Provide the [x, y] coordinate of the cell's center where the given text is located.  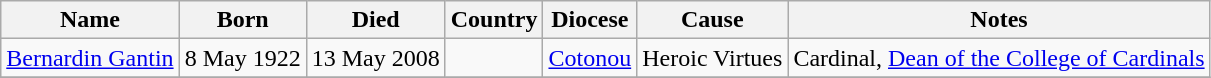
Died [376, 20]
Notes [999, 20]
Cotonou [590, 58]
Born [242, 20]
Diocese [590, 20]
Cause [712, 20]
8 May 1922 [242, 58]
Heroic Virtues [712, 58]
Bernardin Gantin [90, 58]
13 May 2008 [376, 58]
Cardinal, Dean of the College of Cardinals [999, 58]
Name [90, 20]
Country [494, 20]
